Capture the cell that displays the provided text and extract its [x, y] central coordinate. 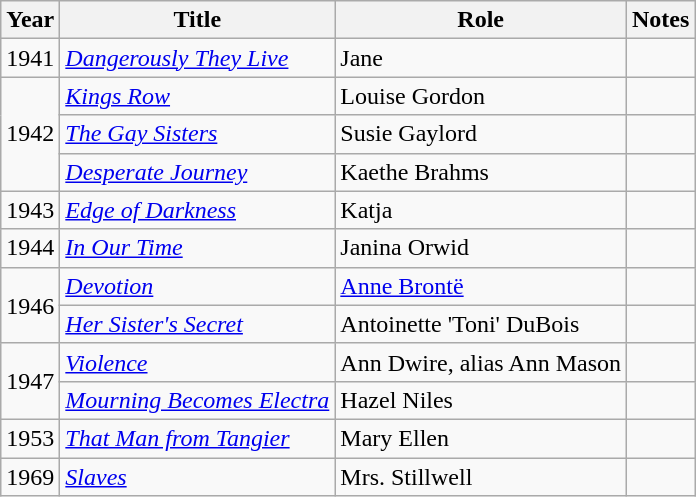
Anne Brontë [481, 286]
Ann Dwire, alias Ann Mason [481, 362]
That Man from Tangier [198, 438]
Louise Gordon [481, 96]
Hazel Niles [481, 400]
The Gay Sisters [198, 134]
1944 [30, 248]
1943 [30, 210]
Mourning Becomes Electra [198, 400]
Violence [198, 362]
Jane [481, 58]
Antoinette 'Toni' DuBois [481, 324]
1969 [30, 477]
Title [198, 20]
In Our Time [198, 248]
Susie Gaylord [481, 134]
Edge of Darkness [198, 210]
1947 [30, 381]
Mrs. Stillwell [481, 477]
Kaethe Brahms [481, 172]
Janina Orwid [481, 248]
Devotion [198, 286]
Year [30, 20]
1946 [30, 305]
Role [481, 20]
Dangerously They Live [198, 58]
Slaves [198, 477]
1941 [30, 58]
Notes [661, 20]
Her Sister's Secret [198, 324]
Kings Row [198, 96]
Katja [481, 210]
Desperate Journey [198, 172]
Mary Ellen [481, 438]
1942 [30, 134]
1953 [30, 438]
